Extract the [X, Y] coordinate from the center of the cell holding the provided text.  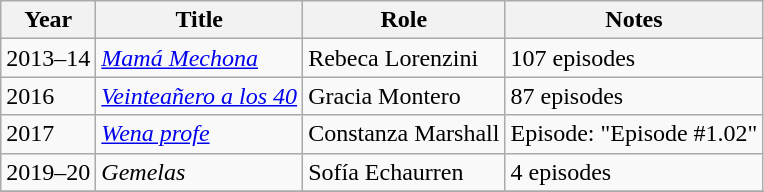
Veinteañero a los 40 [200, 96]
2013–14 [48, 58]
2019–20 [48, 172]
Rebeca Lorenzini [404, 58]
4 episodes [634, 172]
Notes [634, 20]
87 episodes [634, 96]
Gracia Montero [404, 96]
Constanza Marshall [404, 134]
Mamá Mechona [200, 58]
Sofía Echaurren [404, 172]
Wena profe [200, 134]
Gemelas [200, 172]
Episode: "Episode #1.02" [634, 134]
Year [48, 20]
2016 [48, 96]
2017 [48, 134]
Title [200, 20]
107 episodes [634, 58]
Role [404, 20]
